Return the [x, y] coordinate for the center point of the cell that contains the specified text.  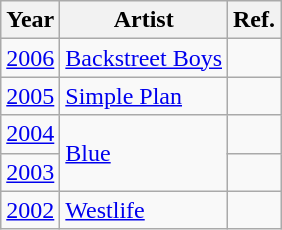
Ref. [254, 20]
Year [30, 20]
Artist [144, 20]
Westlife [144, 210]
2005 [30, 96]
2003 [30, 172]
2006 [30, 58]
Simple Plan [144, 96]
Blue [144, 153]
2002 [30, 210]
Backstreet Boys [144, 58]
2004 [30, 134]
